Identify which cell holds the provided text, then report its (X, Y) central coordinate. 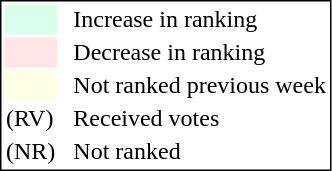
Not ranked previous week (200, 85)
Received votes (200, 119)
(RV) (30, 119)
Decrease in ranking (200, 53)
Not ranked (200, 151)
Increase in ranking (200, 19)
(NR) (30, 151)
